Find where the given text appears and provide that cell's center as (X, Y) coordinate. 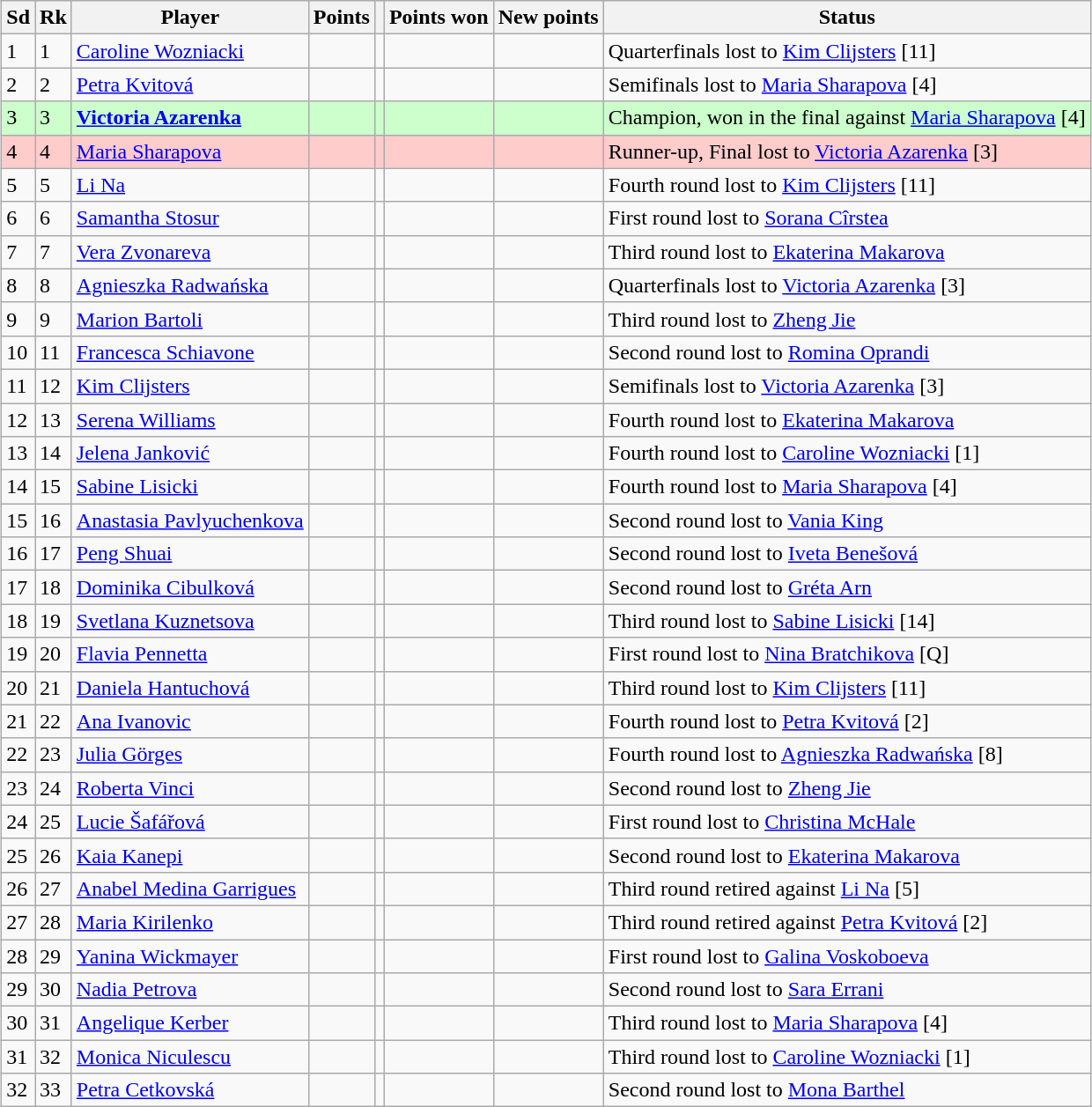
Francesca Schiavone (190, 352)
Fourth round lost to Kim Clijsters [11] (847, 185)
Semifinals lost to Victoria Azarenka [3] (847, 386)
Caroline Wozniacki (190, 51)
Maria Kirilenko (190, 922)
Maria Sharapova (190, 151)
Daniela Hantuchová (190, 688)
Peng Shuai (190, 554)
Angelique Kerber (190, 1023)
Petra Kvitová (190, 85)
Second round lost to Zheng Jie (847, 788)
Lucie Šafářová (190, 822)
Petra Cetkovská (190, 1090)
First round lost to Nina Bratchikova [Q] (847, 654)
Dominika Cibulková (190, 587)
Player (190, 18)
Nadia Petrova (190, 990)
Points (342, 18)
First round lost to Christina McHale (847, 822)
Agnieszka Radwańska (190, 285)
Li Na (190, 185)
Third round lost to Sabine Lisicki [14] (847, 621)
Runner-up, Final lost to Victoria Azarenka [3] (847, 151)
Quarterfinals lost to Kim Clijsters [11] (847, 51)
Third round lost to Ekaterina Makarova (847, 252)
10 (18, 352)
Samantha Stosur (190, 218)
33 (54, 1090)
Third round lost to Kim Clijsters [11] (847, 688)
Fourth round lost to Agnieszka Radwańska [8] (847, 755)
Fourth round lost to Ekaterina Makarova (847, 420)
Third round lost to Caroline Wozniacki [1] (847, 1057)
Third round lost to Maria Sharapova [4] (847, 1023)
Vera Zvonareva (190, 252)
Anabel Medina Garrigues (190, 889)
Second round lost to Gréta Arn (847, 587)
Fourth round lost to Maria Sharapova [4] (847, 487)
First round lost to Galina Voskoboeva (847, 956)
Serena Williams (190, 420)
Third round retired against Petra Kvitová [2] (847, 922)
Kaia Kanepi (190, 855)
Jelena Janković (190, 454)
Champion, won in the final against Maria Sharapova [4] (847, 118)
New points (548, 18)
Fourth round lost to Petra Kvitová [2] (847, 721)
Sabine Lisicki (190, 487)
Sd (18, 18)
Second round lost to Ekaterina Makarova (847, 855)
Roberta Vinci (190, 788)
Status (847, 18)
Monica Niculescu (190, 1057)
Anastasia Pavlyuchenkova (190, 520)
Quarterfinals lost to Victoria Azarenka [3] (847, 285)
Rk (54, 18)
Second round lost to Vania King (847, 520)
Yanina Wickmayer (190, 956)
Victoria Azarenka (190, 118)
Svetlana Kuznetsova (190, 621)
Marion Bartoli (190, 319)
Semifinals lost to Maria Sharapova [4] (847, 85)
Fourth round lost to Caroline Wozniacki [1] (847, 454)
First round lost to Sorana Cîrstea (847, 218)
Third round lost to Zheng Jie (847, 319)
Flavia Pennetta (190, 654)
Kim Clijsters (190, 386)
Julia Görges (190, 755)
Ana Ivanovic (190, 721)
Third round retired against Li Na [5] (847, 889)
Points won (439, 18)
Second round lost to Sara Errani (847, 990)
Second round lost to Mona Barthel (847, 1090)
Second round lost to Romina Oprandi (847, 352)
Second round lost to Iveta Benešová (847, 554)
